Detect which cell encompasses the target text, then output its [x, y] center coordinate. 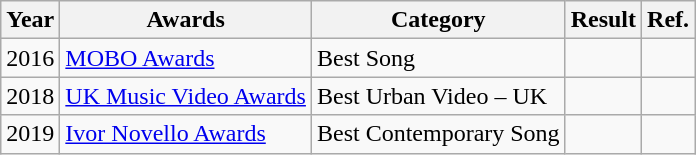
Ref. [668, 20]
Best Urban Video – UK [438, 96]
2018 [30, 96]
2016 [30, 58]
Best Song [438, 58]
MOBO Awards [186, 58]
Result [603, 20]
Year [30, 20]
2019 [30, 134]
Ivor Novello Awards [186, 134]
UK Music Video Awards [186, 96]
Best Contemporary Song [438, 134]
Category [438, 20]
Awards [186, 20]
